Provide the (x, y) coordinate of the cell's center where the given text is located.  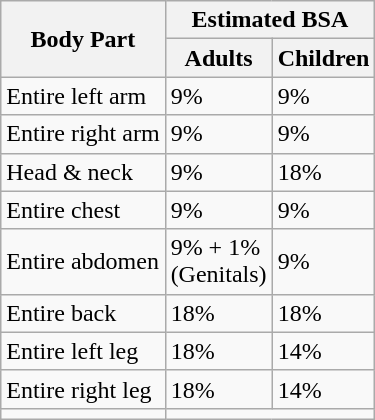
9% + 1%(Genitals) (218, 262)
Adults (218, 58)
Estimated BSA (270, 20)
Entire right leg (83, 389)
Children (324, 58)
Body Part (83, 39)
Head & neck (83, 172)
Entire right arm (83, 134)
Entire chest (83, 210)
Entire abdomen (83, 262)
Entire left leg (83, 351)
Entire back (83, 313)
Entire left arm (83, 96)
